Find where the given text appears and provide that cell's center as [x, y] coordinate. 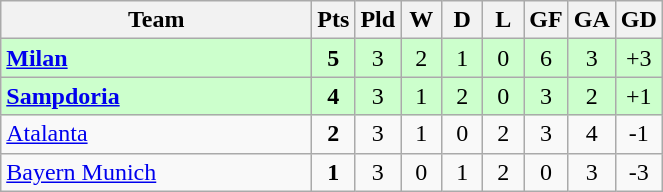
GA [592, 20]
Sampdoria [156, 96]
W [422, 20]
Team [156, 20]
Atalanta [156, 134]
L [504, 20]
-1 [638, 134]
Bayern Munich [156, 172]
-3 [638, 172]
Pld [378, 20]
+3 [638, 58]
GD [638, 20]
5 [334, 58]
Pts [334, 20]
D [462, 20]
6 [546, 58]
+1 [638, 96]
Milan [156, 58]
GF [546, 20]
